From the cell containing the given text, extract its center point as (x, y) coordinate. 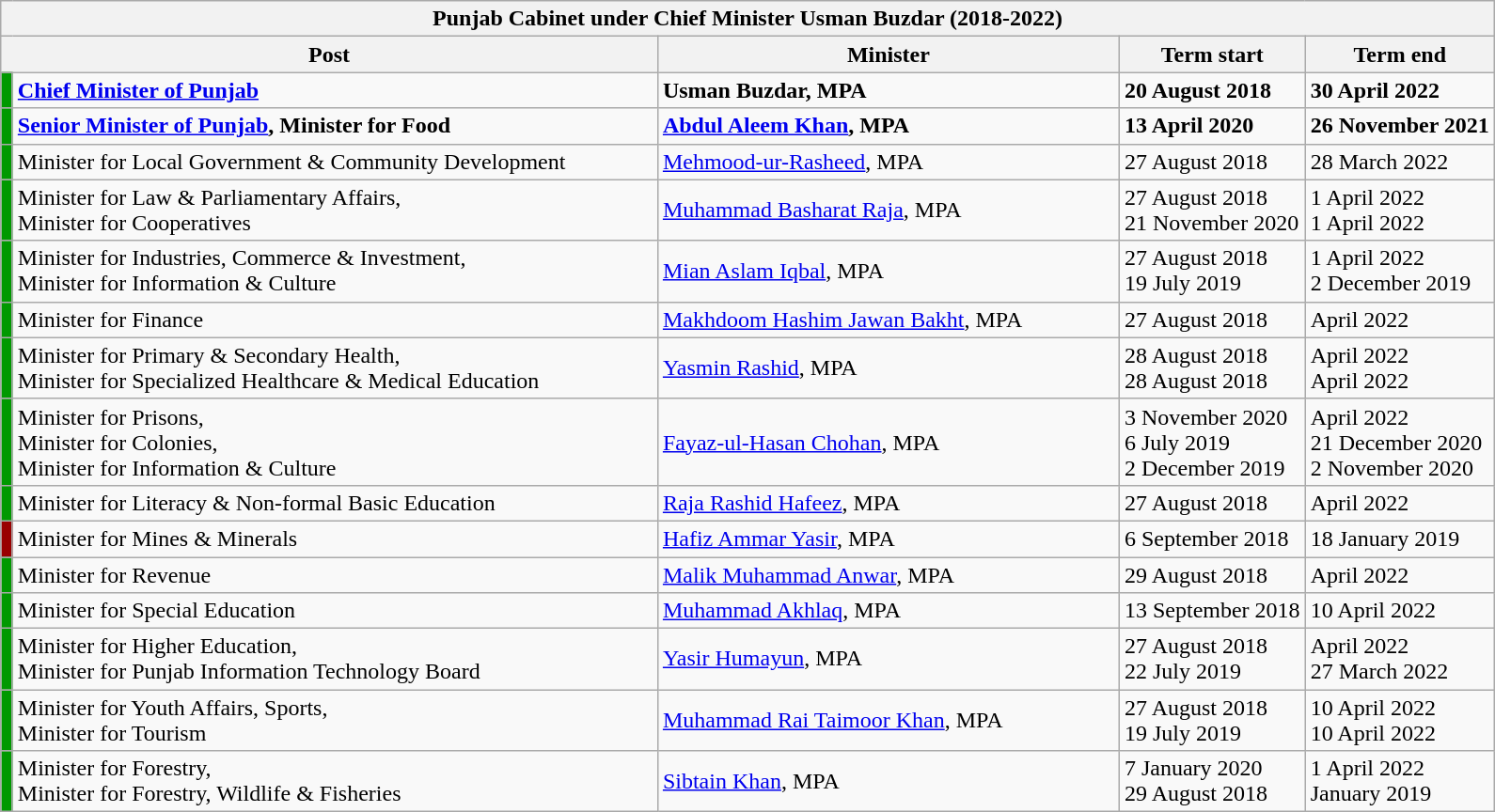
Minister for Forestry,Minister for Forestry, Wildlife & Fisheries (335, 782)
Minister for Law & Parliamentary Affairs,Minister for Cooperatives (335, 211)
13 September 2018 (1212, 611)
Muhammad Basharat Raja, MPA (888, 211)
28 March 2022 (1399, 162)
18 January 2019 (1399, 539)
April 202221 December 20202 November 2020 (1399, 442)
Fayaz-ul-Hasan Chohan, MPA (888, 442)
April 202227 March 2022 (1399, 660)
10 April 202210 April 2022 (1399, 720)
Term end (1399, 55)
Mehmood-ur-Rasheed, MPA (888, 162)
20 August 2018 (1212, 90)
Usman Buzdar, MPA (888, 90)
Minister for Literacy & Non-formal Basic Education (335, 503)
Minister for Youth Affairs, Sports,Minister for Tourism (335, 720)
Muhammad Akhlaq, MPA (888, 611)
Minister for Primary & Secondary Health,Minister for Specialized Healthcare & Medical Education (335, 368)
6 September 2018 (1212, 539)
Muhammad Rai Taimoor Khan, MPA (888, 720)
Malik Muhammad Anwar, MPA (888, 574)
29 August 2018 (1212, 574)
10 April 2022 (1399, 611)
Hafiz Ammar Yasir, MPA (888, 539)
Minister for Mines & Minerals (335, 539)
13 April 2020 (1212, 126)
Minister for Finance (335, 320)
1 April 2022January 2019 (1399, 782)
Sibtain Khan, MPA (888, 782)
26 November 2021 (1399, 126)
Yasir Humayun, MPA (888, 660)
27 August 201821 November 2020 (1212, 211)
1 April 20222 December 2019 (1399, 271)
Minister (888, 55)
Raja Rashid Hafeez, MPA (888, 503)
Chief Minister of Punjab (335, 90)
28 August 201828 August 2018 (1212, 368)
Minister for Higher Education,Minister for Punjab Information Technology Board (335, 660)
April 2022April 2022 (1399, 368)
Makhdoom Hashim Jawan Bakht, MPA (888, 320)
Minister for Revenue (335, 574)
Senior Minister of Punjab, Minister for Food (335, 126)
1 April 20221 April 2022 (1399, 211)
Yasmin Rashid, MPA (888, 368)
7 January 202029 August 2018 (1212, 782)
27 August 201822 July 2019 (1212, 660)
Mian Aslam Iqbal, MPA (888, 271)
3 November 20206 July 20192 December 2019 (1212, 442)
Minister for Special Education (335, 611)
Minister for Local Government & Community Development (335, 162)
Abdul Aleem Khan, MPA (888, 126)
30 April 2022 (1399, 90)
Post (329, 55)
Minister for Industries, Commerce & Investment,Minister for Information & Culture (335, 271)
Punjab Cabinet under Chief Minister Usman Buzdar (2018-2022) (748, 19)
Term start (1212, 55)
Minister for Prisons,Minister for Colonies,Minister for Information & Culture (335, 442)
